Capture the cell that displays the provided text and extract its (X, Y) central coordinate. 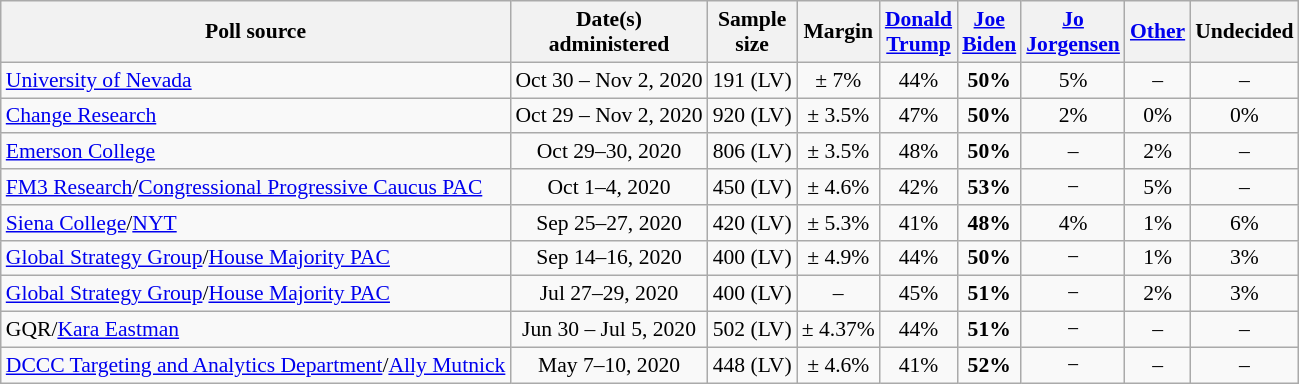
920 (LV) (752, 116)
47% (918, 116)
52% (989, 365)
Poll source (256, 32)
GQR/Kara Eastman (256, 330)
Margin (838, 32)
± 4.9% (838, 258)
6% (1244, 223)
± 4.37% (838, 330)
806 (LV) (752, 152)
45% (918, 294)
191 (LV) (752, 80)
502 (LV) (752, 330)
May 7–10, 2020 (608, 365)
Emerson College (256, 152)
FM3 Research/Congressional Progressive Caucus PAC (256, 187)
Sep 14–16, 2020 (608, 258)
Jul 27–29, 2020 (608, 294)
42% (918, 187)
Samplesize (752, 32)
Jun 30 – Jul 5, 2020 (608, 330)
± 5.3% (838, 223)
JoeBiden (989, 32)
JoJorgensen (1073, 32)
420 (LV) (752, 223)
Oct 30 – Nov 2, 2020 (608, 80)
Undecided (1244, 32)
Date(s)administered (608, 32)
University of Nevada (256, 80)
450 (LV) (752, 187)
53% (989, 187)
4% (1073, 223)
Other (1158, 32)
Sep 25–27, 2020 (608, 223)
± 7% (838, 80)
Oct 29–30, 2020 (608, 152)
Siena College/NYT (256, 223)
DCCC Targeting and Analytics Department/Ally Mutnick (256, 365)
Change Research (256, 116)
DonaldTrump (918, 32)
448 (LV) (752, 365)
Oct 29 – Nov 2, 2020 (608, 116)
Oct 1–4, 2020 (608, 187)
